Locate the cell with the specified text and output its (X, Y) center coordinate. 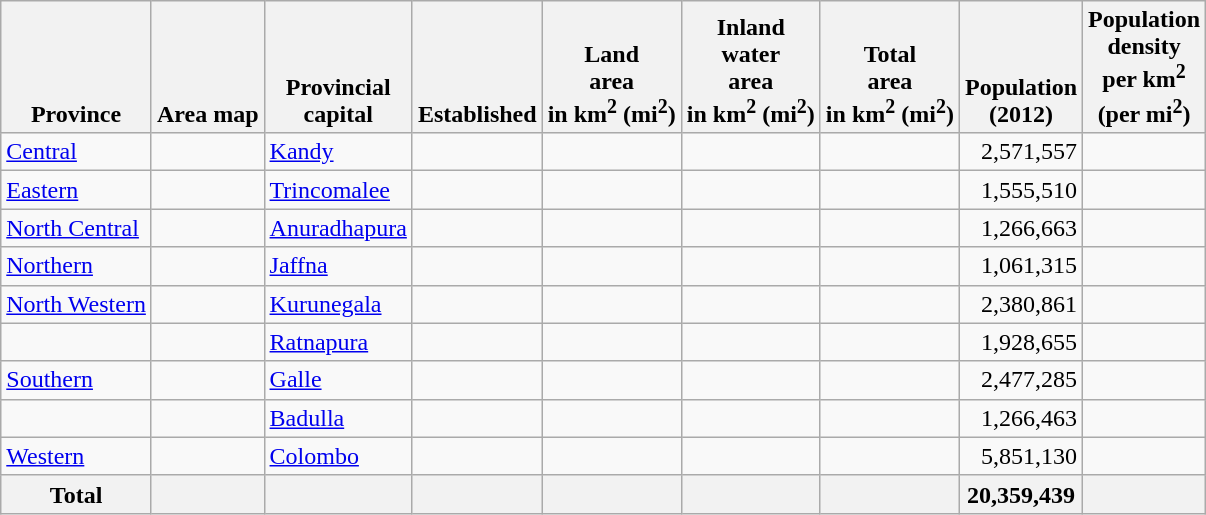
Southern (76, 380)
2,477,285 (1020, 380)
Kurunegala (338, 304)
Eastern (76, 190)
Central (76, 152)
Kandy (338, 152)
Province (76, 67)
1,928,655 (1020, 342)
Western (76, 456)
Northern (76, 266)
Total (76, 494)
20,359,439 (1020, 494)
1,266,463 (1020, 418)
North Central (76, 228)
Provincialcapital (338, 67)
North Western (76, 304)
Colombo (338, 456)
Trincomalee (338, 190)
5,851,130 (1020, 456)
Badulla (338, 418)
Ratnapura (338, 342)
Jaffna (338, 266)
Populationdensityper km2(per mi2) (1144, 67)
1,266,663 (1020, 228)
Area map (208, 67)
Established (477, 67)
Anuradhapura (338, 228)
Totalareain km2 (mi2) (890, 67)
Inlandwaterareain km2 (mi2) (750, 67)
Landareain km2 (mi2) (612, 67)
1,061,315 (1020, 266)
Galle (338, 380)
Population(2012) (1020, 67)
2,571,557 (1020, 152)
2,380,861 (1020, 304)
1,555,510 (1020, 190)
